Provide the [X, Y] coordinate of the cell's center where the given text is located.  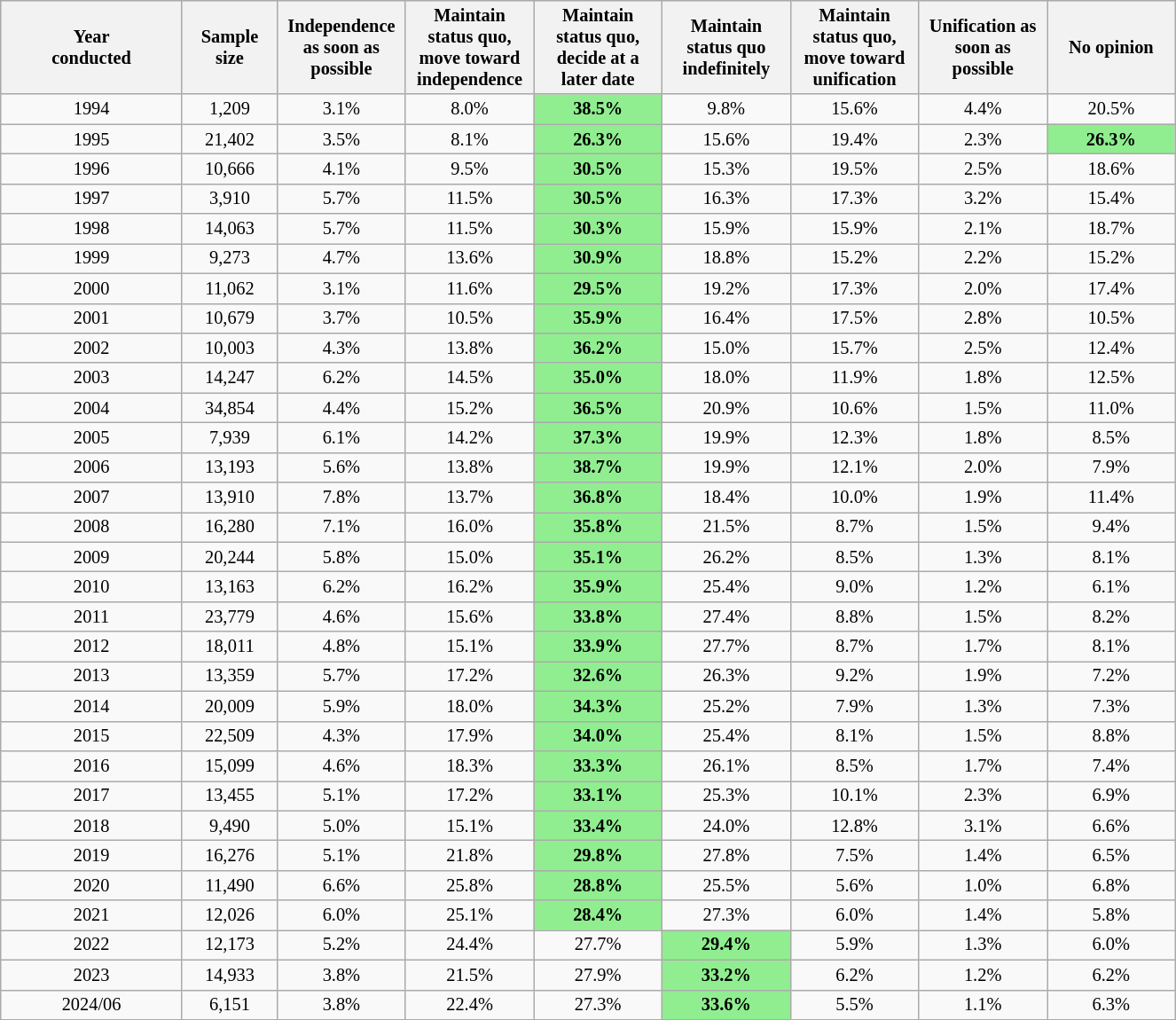
22,509 [229, 736]
9.4% [1110, 527]
2.2% [983, 258]
2003 [92, 378]
8.2% [1110, 616]
13.7% [470, 498]
7.8% [342, 498]
16.3% [727, 199]
25.5% [727, 885]
10.1% [855, 796]
17.9% [470, 736]
1997 [92, 199]
6.5% [1110, 855]
28.8% [598, 885]
4.1% [342, 169]
5.2% [342, 945]
1996 [92, 169]
7.3% [1110, 706]
2005 [92, 437]
5.5% [855, 1005]
18.7% [1110, 229]
27.9% [598, 975]
12.5% [1110, 378]
18.3% [470, 765]
6.9% [1110, 796]
6,151 [229, 1005]
11.4% [1110, 498]
26.1% [727, 765]
2001 [92, 318]
1998 [92, 229]
2024/06 [92, 1005]
13,193 [229, 467]
Maintain status quo, move toward independence [470, 47]
35.8% [598, 527]
16,276 [229, 855]
38.7% [598, 467]
15.7% [855, 348]
35.0% [598, 378]
14,063 [229, 229]
10,679 [229, 318]
2000 [92, 288]
2015 [92, 736]
9,490 [229, 826]
19.5% [855, 169]
17.4% [1110, 288]
12.1% [855, 467]
1,209 [229, 109]
24.4% [470, 945]
Maintain status quo, decide at a later date [598, 47]
13,910 [229, 498]
1995 [92, 139]
2023 [92, 975]
15.3% [727, 169]
36.8% [598, 498]
3.7% [342, 318]
2011 [92, 616]
20.9% [727, 408]
2012 [92, 647]
16.2% [470, 586]
3.2% [983, 199]
7.5% [855, 855]
10,666 [229, 169]
29.4% [727, 945]
Sample size [229, 47]
18,011 [229, 647]
26.2% [727, 557]
3.5% [342, 139]
37.3% [598, 437]
13,455 [229, 796]
12,026 [229, 915]
14.5% [470, 378]
7.2% [1110, 676]
2018 [92, 826]
13,359 [229, 676]
30.3% [598, 229]
19.4% [855, 139]
25.3% [727, 796]
15,099 [229, 765]
33.4% [598, 826]
7.4% [1110, 765]
4.8% [342, 647]
3,910 [229, 199]
24.0% [727, 826]
10.0% [855, 498]
Independence as soon as possible [342, 47]
11,062 [229, 288]
25.1% [470, 915]
12.4% [1110, 348]
Maintain status quo, move toward unification [855, 47]
2022 [92, 945]
11.6% [470, 288]
2009 [92, 557]
13,163 [229, 586]
18.6% [1110, 169]
27.8% [727, 855]
22.4% [470, 1005]
33.3% [598, 765]
33.2% [727, 975]
9.5% [470, 169]
20,244 [229, 557]
Unification as soon as possible [983, 47]
36.2% [598, 348]
10,003 [229, 348]
2021 [92, 915]
2.1% [983, 229]
14,933 [229, 975]
9.8% [727, 109]
6.8% [1110, 885]
18.8% [727, 258]
13.6% [470, 258]
1994 [92, 109]
2013 [92, 676]
19.2% [727, 288]
2.8% [983, 318]
1.0% [983, 885]
7.1% [342, 527]
2002 [92, 348]
10.6% [855, 408]
4.7% [342, 258]
17.5% [855, 318]
33.8% [598, 616]
18.4% [727, 498]
20,009 [229, 706]
11,490 [229, 885]
9,273 [229, 258]
33.6% [727, 1005]
2020 [92, 885]
12.8% [855, 826]
16.4% [727, 318]
12.3% [855, 437]
21,402 [229, 139]
12,173 [229, 945]
16,280 [229, 527]
2006 [92, 467]
Maintain status quo indefinitely [727, 47]
Yearconducted [92, 47]
7,939 [229, 437]
33.1% [598, 796]
No opinion [1110, 47]
2010 [92, 586]
8.0% [470, 109]
6.3% [1110, 1005]
21.8% [470, 855]
25.2% [727, 706]
1.1% [983, 1005]
23,779 [229, 616]
1999 [92, 258]
28.4% [598, 915]
25.8% [470, 885]
11.0% [1110, 408]
35.1% [598, 557]
2004 [92, 408]
14.2% [470, 437]
27.4% [727, 616]
34,854 [229, 408]
2014 [92, 706]
11.9% [855, 378]
29.5% [598, 288]
32.6% [598, 676]
30.9% [598, 258]
38.5% [598, 109]
36.5% [598, 408]
15.4% [1110, 199]
5.0% [342, 826]
34.0% [598, 736]
34.3% [598, 706]
2017 [92, 796]
2016 [92, 765]
9.0% [855, 586]
29.8% [598, 855]
2019 [92, 855]
16.0% [470, 527]
2007 [92, 498]
20.5% [1110, 109]
9.2% [855, 676]
33.9% [598, 647]
14,247 [229, 378]
2008 [92, 527]
